Return (x, y) of the center of cell containing provided text 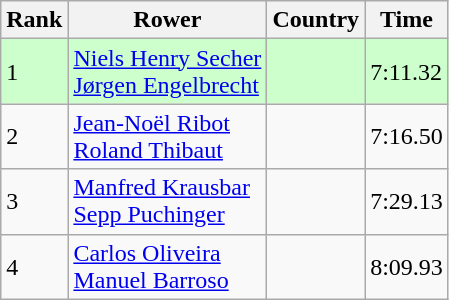
1 (34, 72)
4 (34, 266)
8:09.93 (407, 266)
Niels Henry SecherJørgen Engelbrecht (168, 72)
Jean-Noël RibotRoland Thibaut (168, 136)
7:11.32 (407, 72)
3 (34, 202)
Time (407, 20)
Manfred KrausbarSepp Puchinger (168, 202)
Rank (34, 20)
2 (34, 136)
7:16.50 (407, 136)
Carlos OliveiraManuel Barroso (168, 266)
7:29.13 (407, 202)
Country (316, 20)
Rower (168, 20)
